Detect which cell encompasses the target text, then output its [x, y] center coordinate. 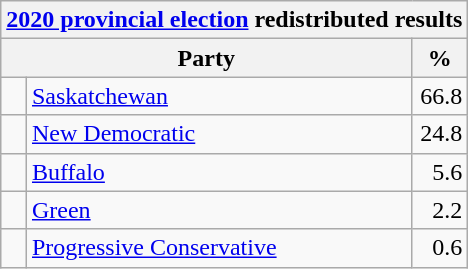
New Democratic [218, 134]
% [440, 58]
5.6 [440, 172]
Progressive Conservative [218, 248]
0.6 [440, 248]
2.2 [440, 210]
24.8 [440, 134]
Green [218, 210]
Party [206, 58]
Saskatchewan [218, 96]
66.8 [440, 96]
Buffalo [218, 172]
2020 provincial election redistributed results [234, 20]
